Identify which cell holds the provided text, then report its (x, y) central coordinate. 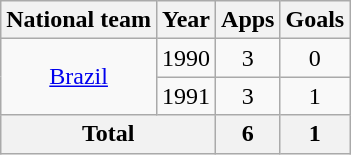
Goals (315, 20)
Apps (248, 20)
0 (315, 58)
Total (108, 134)
1991 (186, 96)
National team (79, 20)
Brazil (79, 77)
Year (186, 20)
6 (248, 134)
1990 (186, 58)
